Pinpoint the cell where the given text exists, returning its [x, y] midpoint coordinate. 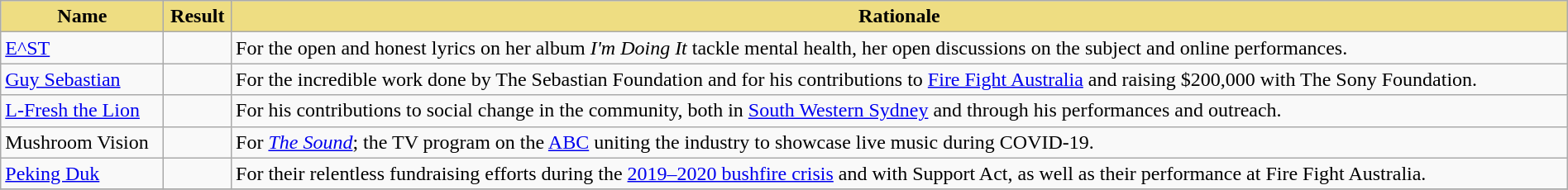
E^ST [83, 48]
For the open and honest lyrics on her album I'm Doing It tackle mental health, her open discussions on the subject and online performances. [900, 48]
For his contributions to social change in the community, both in South Western Sydney and through his performances and outreach. [900, 111]
For The Sound; the TV program on the ABC uniting the industry to showcase live music during COVID-19. [900, 142]
Name [83, 17]
Peking Duk [83, 173]
L-Fresh the Lion [83, 111]
Rationale [900, 17]
Result [198, 17]
Mushroom Vision [83, 142]
Guy Sebastian [83, 79]
